Capture the cell that displays the provided text and extract its [x, y] central coordinate. 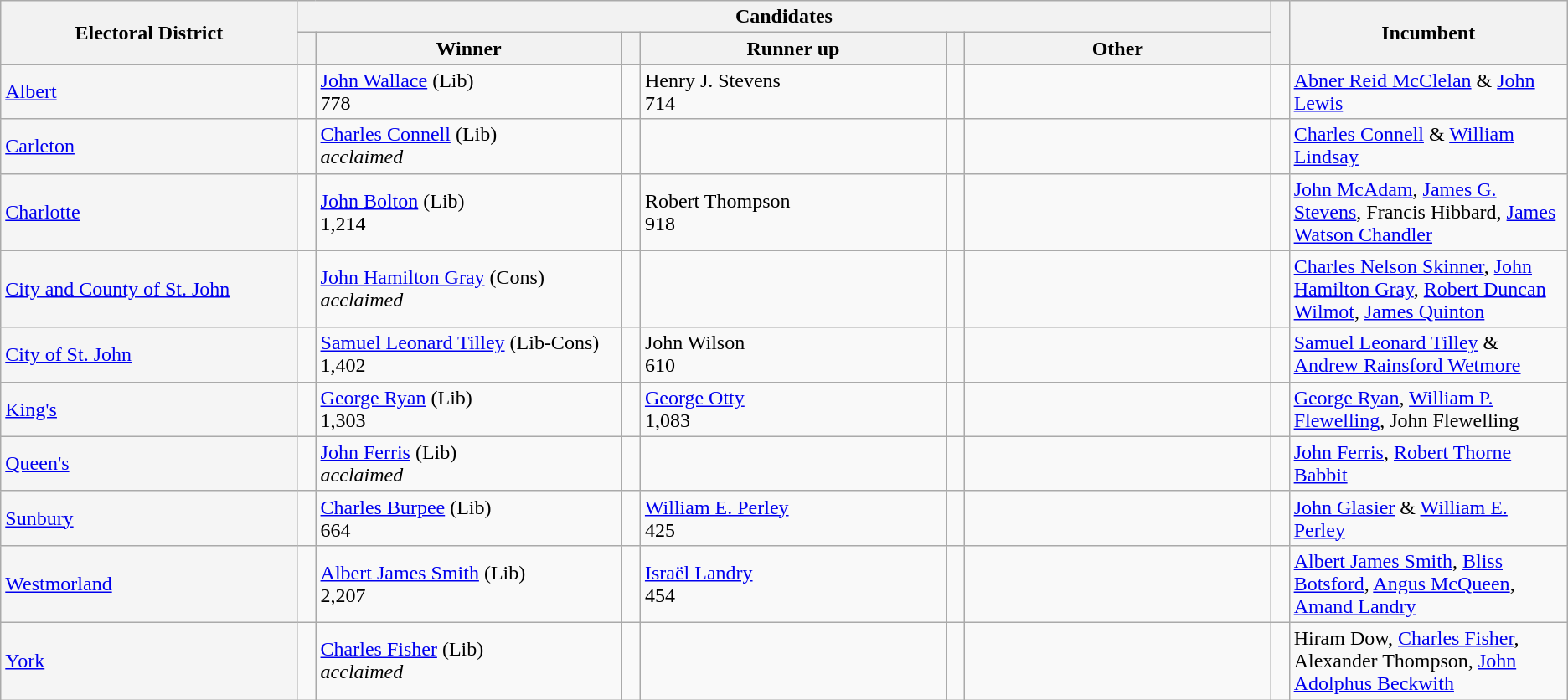
Charles Connell & William Lindsay [1428, 146]
George Otty 1,083 [792, 409]
Charles Burpee (Lib) 664 [469, 517]
Candidates [784, 17]
John Glasier & William E. Perley [1428, 517]
John Bolton (Lib) 1,214 [469, 212]
William E. Perley 425 [792, 517]
George Ryan, William P. Flewelling, John Flewelling [1428, 409]
Charles Nelson Skinner, John Hamilton Gray, Robert Duncan Wilmot, James Quinton [1428, 289]
Albert [149, 92]
King's [149, 409]
City of St. John [149, 355]
Samuel Leonard Tilley & Andrew Rainsford Wetmore [1428, 355]
Charlotte [149, 212]
John McAdam, James G. Stevens, Francis Hibbard, James Watson Chandler [1428, 212]
Electoral District [149, 33]
Charles Connell (Lib) acclaimed [469, 146]
York [149, 661]
Queen's [149, 464]
Henry J. Stevens 714 [792, 92]
Winner [469, 49]
George Ryan (Lib) 1,303 [469, 409]
Hiram Dow, Charles Fisher, Alexander Thompson, John Adolphus Beckwith [1428, 661]
Albert James Smith (Lib) 2,207 [469, 584]
Other [1117, 49]
John Wilson 610 [792, 355]
Albert James Smith, Bliss Botsford, Angus McQueen, Amand Landry [1428, 584]
Westmorland [149, 584]
Charles Fisher (Lib) acclaimed [469, 661]
Abner Reid McClelan & John Lewis [1428, 92]
Runner up [792, 49]
Israël Landry 454 [792, 584]
John Ferris (Lib) acclaimed [469, 464]
Robert Thompson 918 [792, 212]
City and County of St. John [149, 289]
John Ferris, Robert Thorne Babbit [1428, 464]
Sunbury [149, 517]
Samuel Leonard Tilley (Lib-Cons) 1,402 [469, 355]
John Hamilton Gray (Cons) acclaimed [469, 289]
Carleton [149, 146]
Incumbent [1428, 33]
John Wallace (Lib) 778 [469, 92]
